Find where the given text appears and provide that cell's center as [x, y] coordinate. 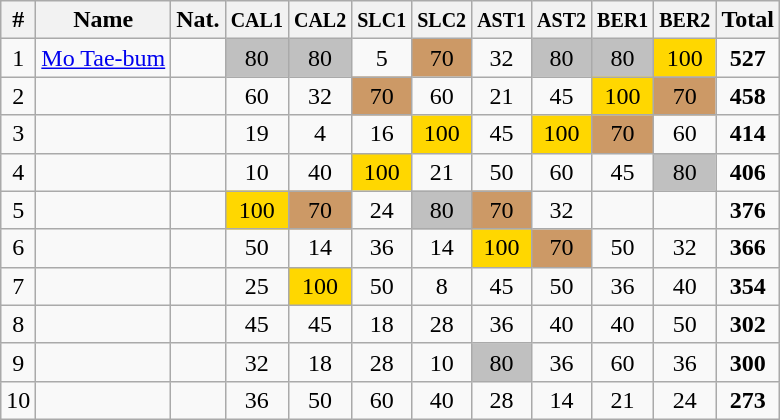
406 [748, 172]
3 [18, 134]
300 [748, 362]
458 [748, 96]
Nat. [198, 20]
Mo Tae-bum [104, 58]
CAL2 [320, 20]
Total [748, 20]
6 [18, 248]
302 [748, 324]
AST1 [502, 20]
SLC2 [442, 20]
7 [18, 286]
9 [18, 362]
Name [104, 20]
AST2 [562, 20]
16 [382, 134]
376 [748, 210]
414 [748, 134]
354 [748, 286]
366 [748, 248]
25 [256, 286]
SLC1 [382, 20]
2 [18, 96]
# [18, 20]
1 [18, 58]
527 [748, 58]
19 [256, 134]
273 [748, 400]
BER1 [623, 20]
BER2 [685, 20]
CAL1 [256, 20]
